Output the (X, Y) coordinate of the center of the cell containing the given text.  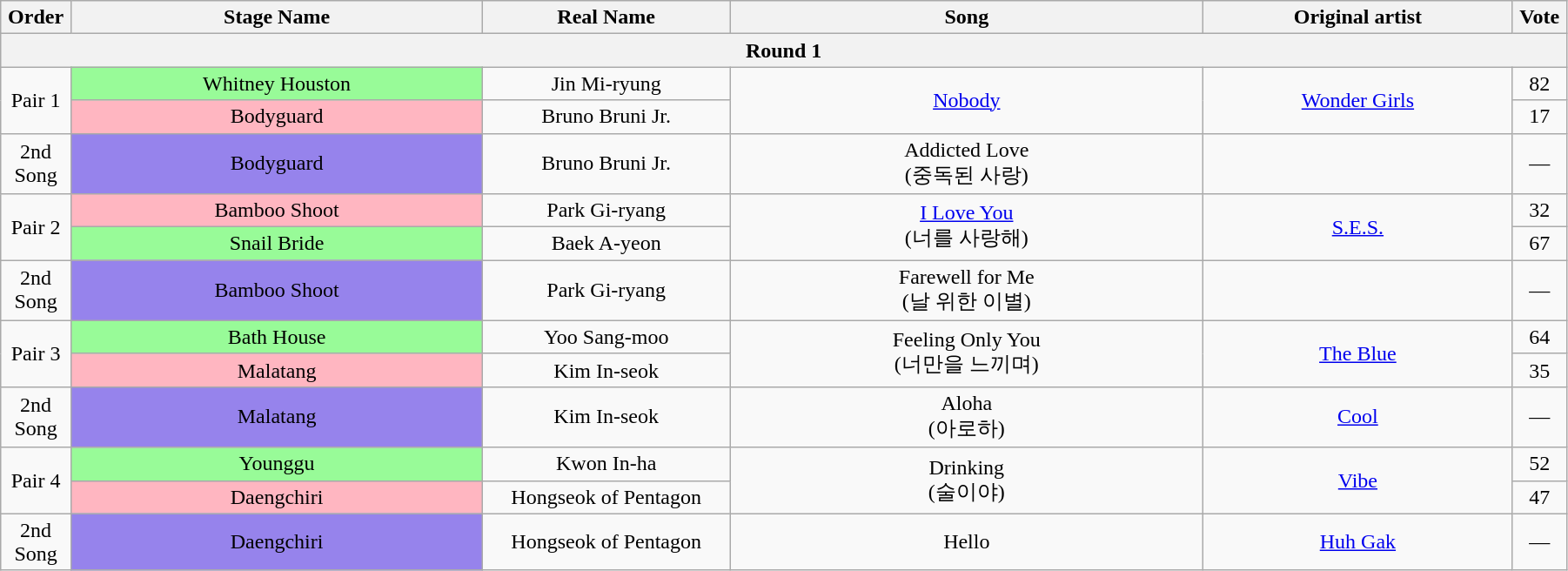
Baek A-yeon (606, 244)
Younggu (277, 464)
Order (37, 17)
Snail Bride (277, 244)
I Love You(너를 사랑해) (967, 227)
Nobody (967, 100)
Huh Gak (1357, 541)
Pair 2 (37, 227)
S.E.S. (1357, 227)
Pair 3 (37, 353)
Real Name (606, 17)
Yoo Sang-moo (606, 337)
35 (1540, 370)
64 (1540, 337)
Cool (1357, 417)
Pair 4 (37, 480)
Feeling Only You(너만을 느끼며) (967, 353)
Aloha(아로하) (967, 417)
Bath House (277, 337)
The Blue (1357, 353)
32 (1540, 211)
Drinking(술이야) (967, 480)
Jin Mi-ryung (606, 84)
Kwon In-ha (606, 464)
Addicted Love(중독된 사랑) (967, 164)
47 (1540, 497)
Hello (967, 541)
Farewell for Me(날 위한 이별) (967, 291)
Whitney Houston (277, 84)
Round 1 (784, 50)
67 (1540, 244)
Vote (1540, 17)
82 (1540, 84)
Pair 1 (37, 100)
Song (967, 17)
Vibe (1357, 480)
Original artist (1357, 17)
Stage Name (277, 17)
17 (1540, 117)
52 (1540, 464)
Wonder Girls (1357, 100)
